Scan for the cell matching the given text and deliver its [x, y] coordinate at center. 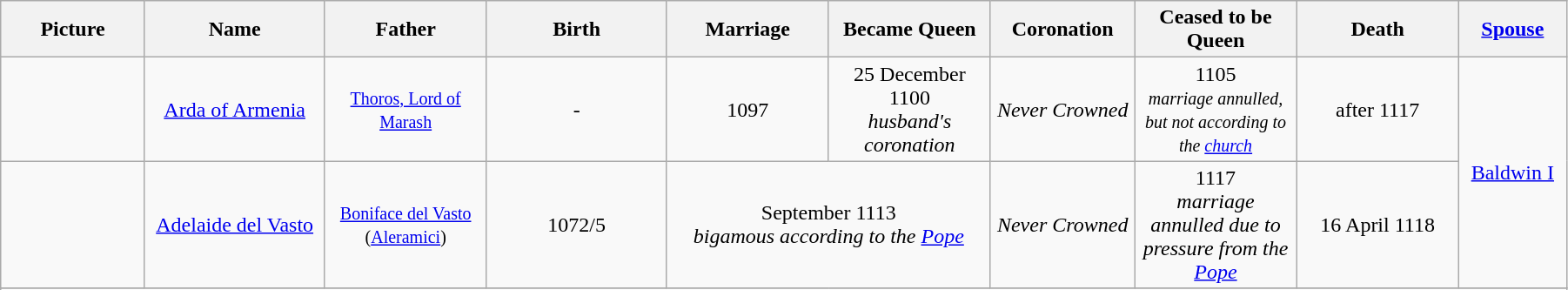
Spouse [1512, 30]
Coronation [1062, 30]
1072/5 [576, 225]
Adelaide del Vasto [235, 225]
Marriage [747, 30]
Name [235, 30]
Boniface del Vasto(Aleramici) [405, 225]
Picture [73, 30]
Became Queen [909, 30]
25 December 1100husband's coronation [909, 110]
Father [405, 30]
1097 [747, 110]
Thoros, Lord of Marash [405, 110]
Baldwin I [1512, 172]
Arda of Armenia [235, 110]
Ceased to be Queen [1216, 30]
Death [1377, 30]
16 April 1118 [1377, 225]
1105marriage annulled, but not according to the church [1216, 110]
after 1117 [1377, 110]
- [576, 110]
1117marriage annulled due to pressure from the Pope [1216, 225]
Birth [576, 30]
September 1113bigamous according to the Pope [828, 225]
